Extract the (X, Y) coordinate from the center of the cell holding the provided text.  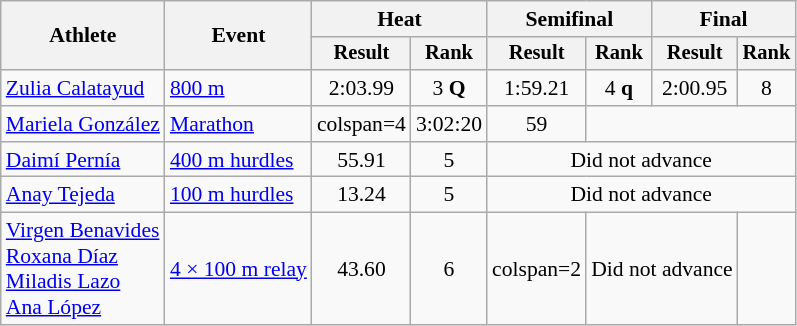
Marathon (238, 124)
3 Q (449, 88)
55.91 (362, 160)
800 m (238, 88)
Zulia Calatayud (83, 88)
Event (238, 36)
colspan=2 (536, 269)
Athlete (83, 36)
2:00.95 (695, 88)
Daimí Pernía (83, 160)
4 × 100 m relay (238, 269)
3:02:20 (449, 124)
Semifinal (570, 19)
Mariela González (83, 124)
4 q (619, 88)
Virgen BenavidesRoxana DíazMiladis LazoAna López (83, 269)
Heat (400, 19)
13.24 (362, 195)
43.60 (362, 269)
100 m hurdles (238, 195)
1:59.21 (536, 88)
Final (724, 19)
2:03.99 (362, 88)
6 (449, 269)
colspan=4 (362, 124)
400 m hurdles (238, 160)
8 (767, 88)
Anay Tejeda (83, 195)
59 (536, 124)
